Locate the cell with the specified text and output its (x, y) center coordinate. 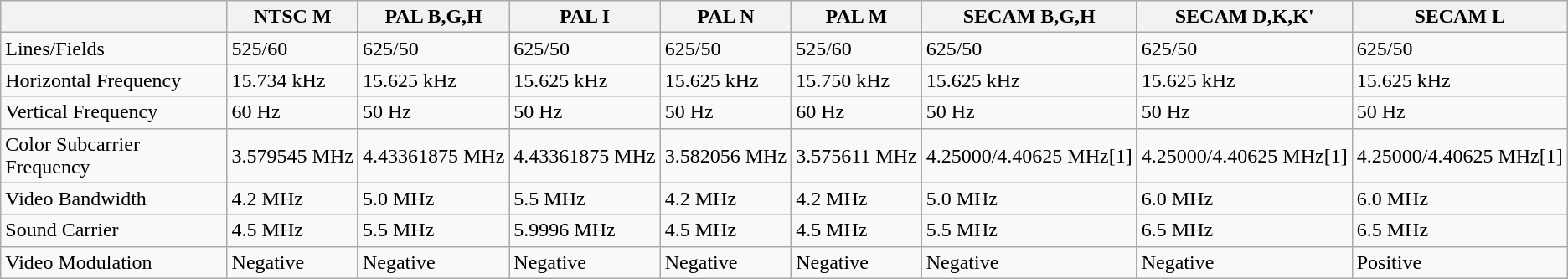
15.734 kHz (292, 80)
Sound Carrier (114, 230)
Video Bandwidth (114, 199)
PAL I (585, 17)
3.579545 MHz (292, 156)
SECAM B,G,H (1029, 17)
NTSC M (292, 17)
Vertical Frequency (114, 112)
Positive (1459, 262)
15.750 kHz (857, 80)
Color Subcarrier Frequency (114, 156)
3.575611 MHz (857, 156)
SECAM L (1459, 17)
PAL M (857, 17)
SECAM D,K,K' (1245, 17)
Horizontal Frequency (114, 80)
Lines/Fields (114, 49)
5.9996 MHz (585, 230)
PAL N (725, 17)
PAL B,G,H (433, 17)
3.582056 MHz (725, 156)
Video Modulation (114, 262)
